Return the [X, Y] coordinate for the center point of the cell that contains the specified text.  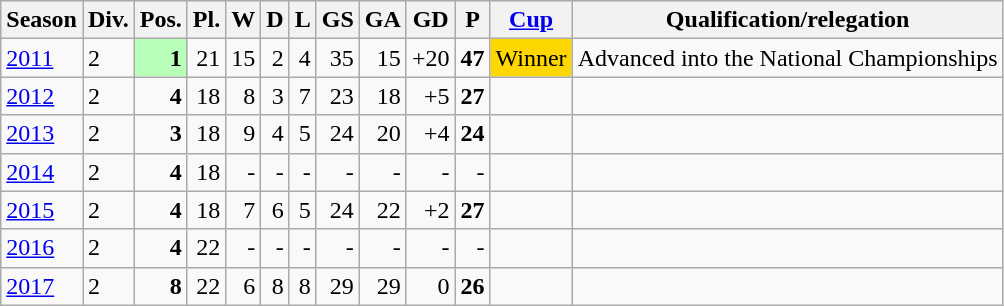
P [472, 20]
Cup [531, 20]
20 [382, 134]
Div. [108, 20]
2012 [42, 96]
2016 [42, 248]
23 [338, 96]
GD [430, 20]
2011 [42, 58]
D [275, 20]
Advanced into the National Championships [788, 58]
L [302, 20]
2015 [42, 210]
2017 [42, 286]
+2 [430, 210]
W [244, 20]
2013 [42, 134]
+5 [430, 96]
35 [338, 58]
Winner [531, 58]
0 [430, 286]
+20 [430, 58]
Season [42, 20]
Pl. [206, 20]
GS [338, 20]
9 [244, 134]
Qualification/relegation [788, 20]
2014 [42, 172]
47 [472, 58]
GA [382, 20]
Pos. [160, 20]
+4 [430, 134]
21 [206, 58]
1 [160, 58]
26 [472, 286]
